Output the (x, y) coordinate of the center of the cell containing the given text.  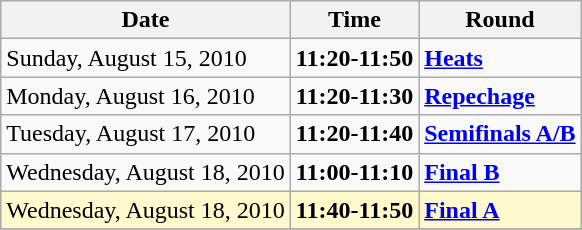
Repechage (500, 96)
Time (354, 20)
Monday, August 16, 2010 (146, 96)
11:00-11:10 (354, 172)
Final A (500, 210)
Final B (500, 172)
Round (500, 20)
11:40-11:50 (354, 210)
11:20-11:50 (354, 58)
Sunday, August 15, 2010 (146, 58)
Heats (500, 58)
Tuesday, August 17, 2010 (146, 134)
11:20-11:30 (354, 96)
Semifinals A/B (500, 134)
Date (146, 20)
11:20-11:40 (354, 134)
